Return (X, Y) of the center of cell containing provided text 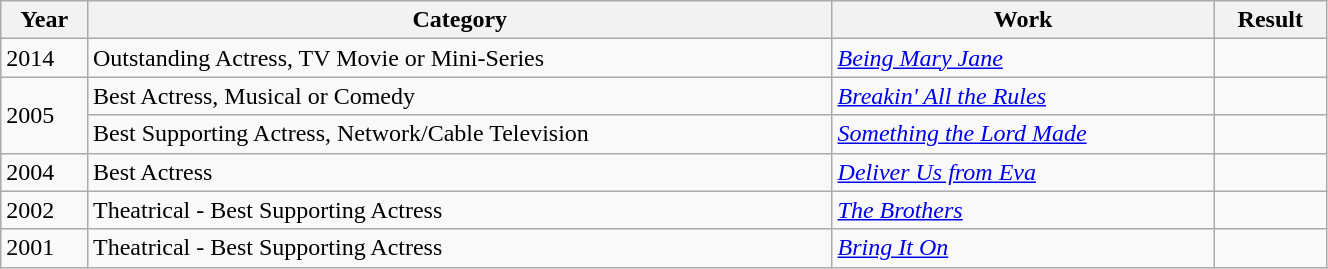
Deliver Us from Eva (1023, 172)
Something the Lord Made (1023, 134)
Breakin' All the Rules (1023, 96)
2004 (44, 172)
2001 (44, 248)
The Brothers (1023, 210)
Work (1023, 20)
Year (44, 20)
Best Actress (460, 172)
2014 (44, 58)
Best Actress, Musical or Comedy (460, 96)
2002 (44, 210)
Bring It On (1023, 248)
2005 (44, 115)
Result (1270, 20)
Being Mary Jane (1023, 58)
Best Supporting Actress, Network/Cable Television (460, 134)
Category (460, 20)
Outstanding Actress, TV Movie or Mini-Series (460, 58)
